Locate the cell with the specified text and output its [X, Y] center coordinate. 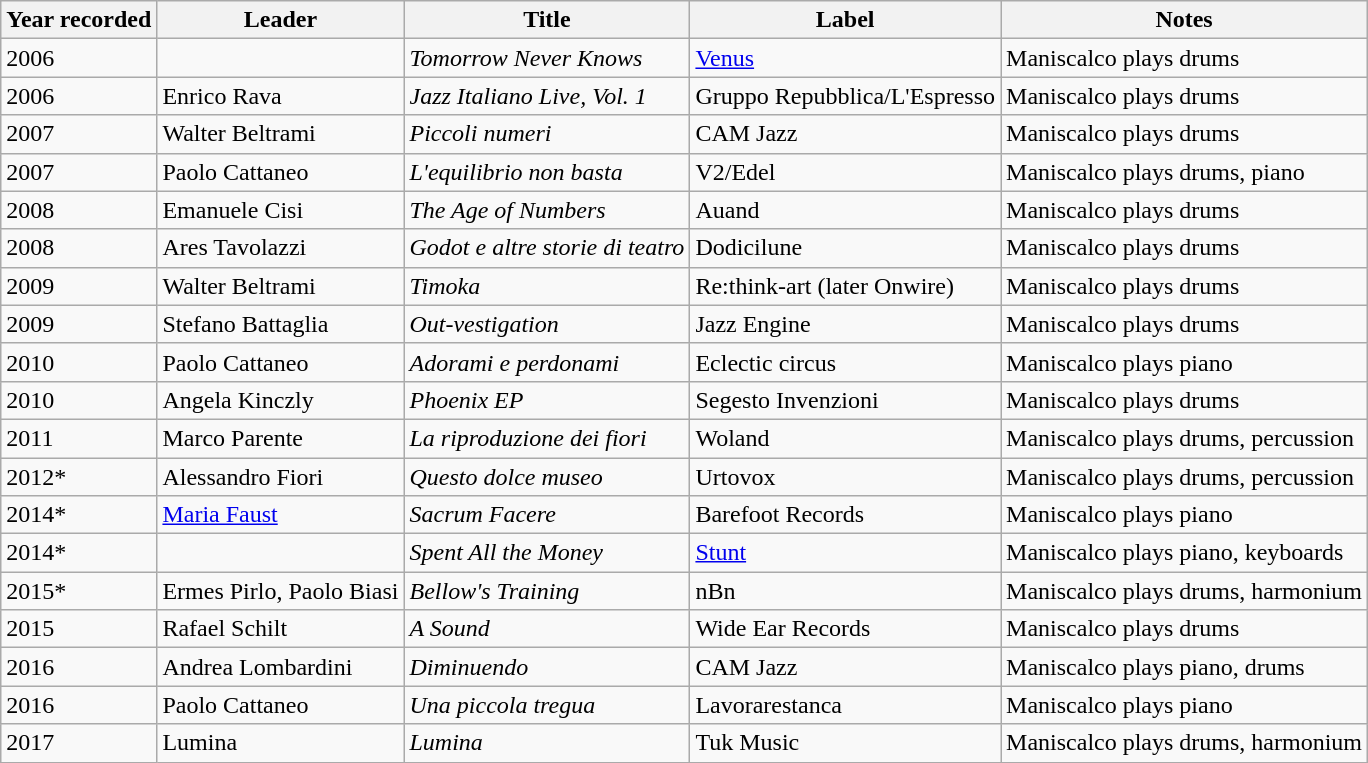
Bellow's Training [547, 591]
2015 [79, 629]
Timoka [547, 286]
Marco Parente [280, 438]
Jazz Engine [846, 324]
Urtovox [846, 477]
A Sound [547, 629]
Phoenix EP [547, 400]
Dodicilune [846, 248]
Ermes Pirlo, Paolo Biasi [280, 591]
2017 [79, 743]
Alessandro Fiori [280, 477]
Adorami e perdonami [547, 362]
Angela Kinczly [280, 400]
Eclectic circus [846, 362]
Una piccola tregua [547, 705]
Title [547, 20]
Questo dolce museo [547, 477]
Maniscalco plays piano, drums [1184, 667]
Jazz Italiano Live, Vol. 1 [547, 96]
2015* [79, 591]
Re:think-art (later Onwire) [846, 286]
Wide Ear Records [846, 629]
Enrico Rava [280, 96]
Notes [1184, 20]
Maniscalco plays drums, piano [1184, 172]
The Age of Numbers [547, 210]
L'equilibrio non basta [547, 172]
Leader [280, 20]
La riproduzione dei fiori [547, 438]
Stunt [846, 553]
Maria Faust [280, 515]
Spent All the Money [547, 553]
Emanuele Cisi [280, 210]
Barefoot Records [846, 515]
Out-vestigation [547, 324]
Year recorded [79, 20]
Maniscalco plays piano, keyboards [1184, 553]
Tuk Music [846, 743]
Stefano Battaglia [280, 324]
Rafael Schilt [280, 629]
Sacrum Facere [547, 515]
Godot e altre storie di teatro [547, 248]
V2/Edel [846, 172]
Lavorarestanca [846, 705]
Diminuendo [547, 667]
Ares Tavolazzi [280, 248]
Segesto Invenzioni [846, 400]
Woland [846, 438]
Tomorrow Never Knows [547, 58]
Gruppo Repubblica/L'Espresso [846, 96]
Piccoli numeri [547, 134]
Venus [846, 58]
nBn [846, 591]
2011 [79, 438]
Andrea Lombardini [280, 667]
2012* [79, 477]
Auand [846, 210]
Label [846, 20]
